Locate the cell with the specified text and output its (X, Y) center coordinate. 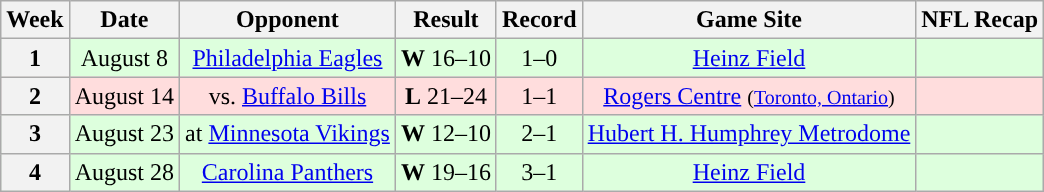
1 (35, 58)
vs. Buffalo Bills (288, 96)
L 21–24 (446, 96)
Rogers Centre (Toronto, Ontario) (749, 96)
W 16–10 (446, 58)
August 28 (124, 172)
1–1 (539, 96)
3–1 (539, 172)
Week (35, 20)
Philadelphia Eagles (288, 58)
August 23 (124, 134)
1–0 (539, 58)
W 19–16 (446, 172)
2–1 (539, 134)
3 (35, 134)
2 (35, 96)
W 12–10 (446, 134)
Game Site (749, 20)
NFL Recap (980, 20)
4 (35, 172)
Result (446, 20)
August 14 (124, 96)
Date (124, 20)
Carolina Panthers (288, 172)
at Minnesota Vikings (288, 134)
Opponent (288, 20)
August 8 (124, 58)
Record (539, 20)
Hubert H. Humphrey Metrodome (749, 134)
